Output the (x, y) coordinate of the center of the cell containing the given text.  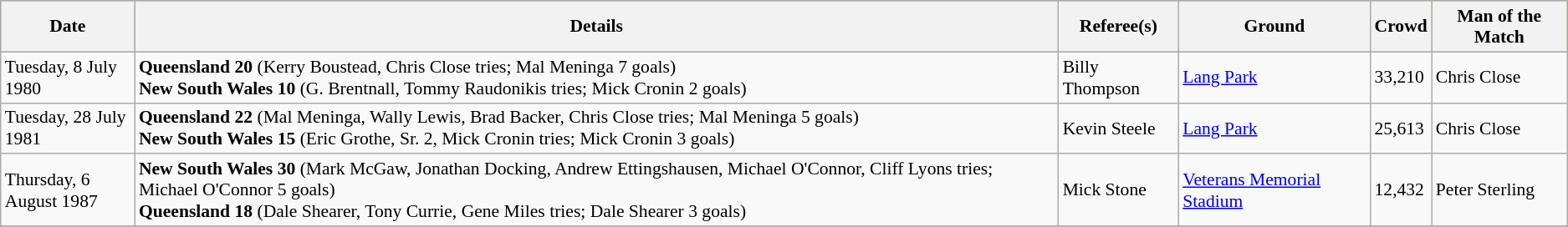
Billy Thompson (1119, 77)
Queensland 20 (Kerry Boustead, Chris Close tries; Mal Meninga 7 goals) New South Wales 10 (G. Brentnall, Tommy Raudonikis tries; Mick Cronin 2 goals) (597, 77)
Date (68, 27)
25,613 (1400, 129)
Crowd (1400, 27)
12,432 (1400, 190)
Kevin Steele (1119, 129)
Peter Sterling (1499, 190)
Referee(s) (1119, 27)
Mick Stone (1119, 190)
Tuesday, 8 July 1980 (68, 77)
33,210 (1400, 77)
Details (597, 27)
Man of the Match (1499, 27)
Tuesday, 28 July 1981 (68, 129)
Ground (1274, 27)
Veterans Memorial Stadium (1274, 190)
Thursday, 6 August 1987 (68, 190)
